Identify which cell holds the provided text, then report its [x, y] central coordinate. 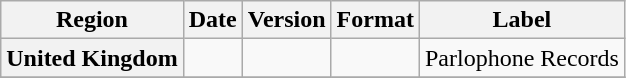
Format [375, 20]
United Kingdom [92, 58]
Version [286, 20]
Parlophone Records [522, 58]
Date [212, 20]
Label [522, 20]
Region [92, 20]
